Determine the (X, Y) coordinate at the center of the cell enclosing the given text.  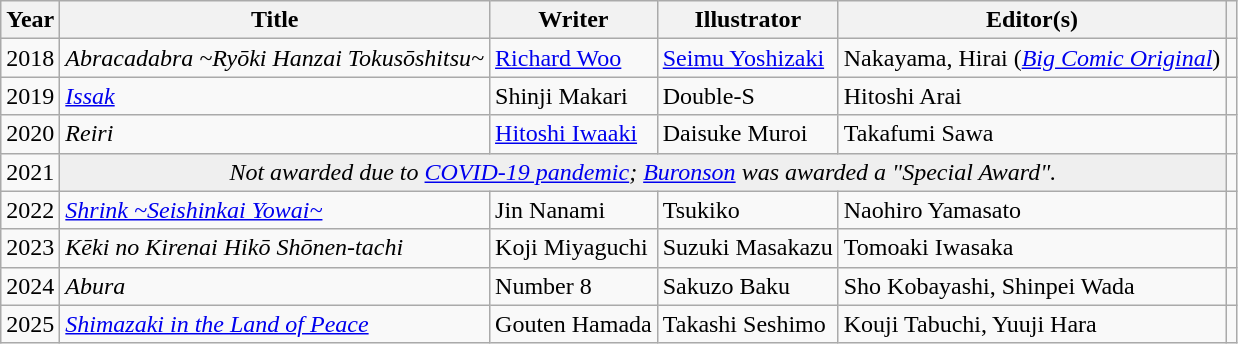
Editor(s) (1032, 20)
Kouji Tabuchi, Yuuji Hara (1032, 324)
Reiri (275, 134)
Shrink ~Seishinkai Yowai~ (275, 210)
2022 (30, 210)
Koji Miyaguchi (574, 248)
Abura (275, 286)
Gouten Hamada (574, 324)
Sakuzo Baku (748, 286)
2021 (30, 172)
Hitoshi Iwaaki (574, 134)
Tomoaki Iwasaka (1032, 248)
Abracadabra ~Ryōki Hanzai Tokusōshitsu~ (275, 58)
Takashi Seshimo (748, 324)
Naohiro Yamasato (1032, 210)
Takafumi Sawa (1032, 134)
2019 (30, 96)
Shimazaki in the Land of Peace (275, 324)
Jin Nanami (574, 210)
2020 (30, 134)
2025 (30, 324)
Number 8 (574, 286)
Not awarded due to COVID-19 pandemic; Buronson was awarded a "Special Award". (643, 172)
Writer (574, 20)
Year (30, 20)
Double-S (748, 96)
Nakayama, Hirai (Big Comic Original) (1032, 58)
Daisuke Muroi (748, 134)
2023 (30, 248)
2018 (30, 58)
Seimu Yoshizaki (748, 58)
Richard Woo (574, 58)
Suzuki Masakazu (748, 248)
Hitoshi Arai (1032, 96)
Title (275, 20)
Issak (275, 96)
Tsukiko (748, 210)
Illustrator (748, 20)
Sho Kobayashi, Shinpei Wada (1032, 286)
Shinji Makari (574, 96)
Kēki no Kirenai Hikō Shōnen-tachi (275, 248)
2024 (30, 286)
